Locate the cell with the specified text and output its [X, Y] center coordinate. 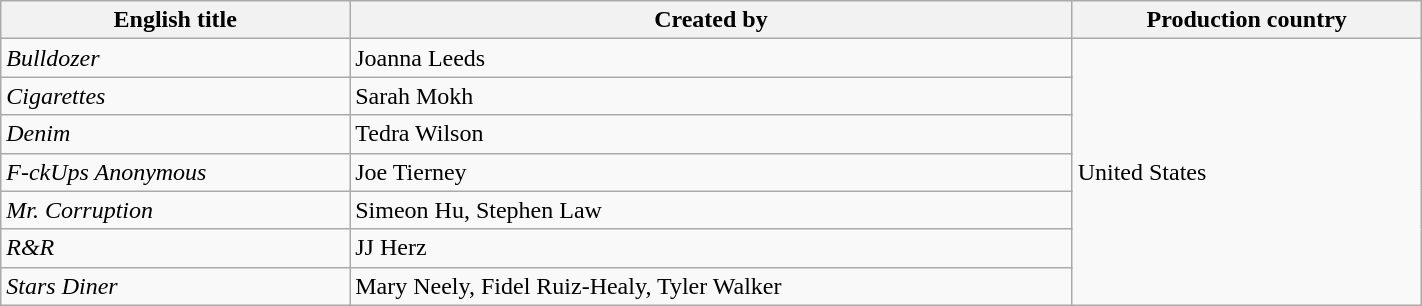
Bulldozer [176, 58]
Tedra Wilson [711, 134]
JJ Herz [711, 248]
Simeon Hu, Stephen Law [711, 210]
Joe Tierney [711, 172]
Created by [711, 20]
Denim [176, 134]
Production country [1246, 20]
Joanna Leeds [711, 58]
Mr. Corruption [176, 210]
Cigarettes [176, 96]
English title [176, 20]
Sarah Mokh [711, 96]
United States [1246, 172]
R&R [176, 248]
Stars Diner [176, 286]
Mary Neely, Fidel Ruiz-Healy, Tyler Walker [711, 286]
F-ckUps Anonymous [176, 172]
